Output the (X, Y) coordinate of the center of the cell containing the given text.  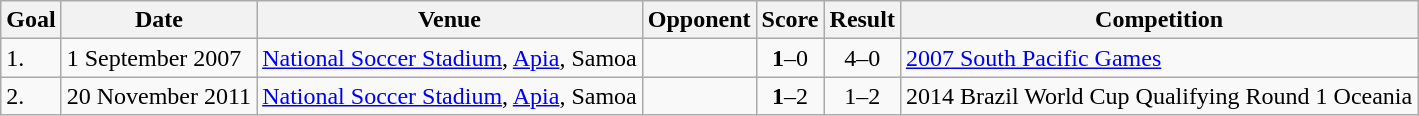
Goal (31, 20)
1 September 2007 (158, 58)
Competition (1158, 20)
Venue (450, 20)
Opponent (699, 20)
4–0 (862, 58)
2. (31, 96)
1–0 (790, 58)
1. (31, 58)
Date (158, 20)
2014 Brazil World Cup Qualifying Round 1 Oceania (1158, 96)
Score (790, 20)
20 November 2011 (158, 96)
Result (862, 20)
2007 South Pacific Games (1158, 58)
